Search for the cell housing the specified text and yield its [x, y] center coordinate. 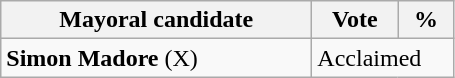
Acclaimed [383, 58]
Vote [355, 20]
Simon Madore (X) [156, 58]
% [426, 20]
Mayoral candidate [156, 20]
